Capture the cell that displays the provided text and extract its (x, y) central coordinate. 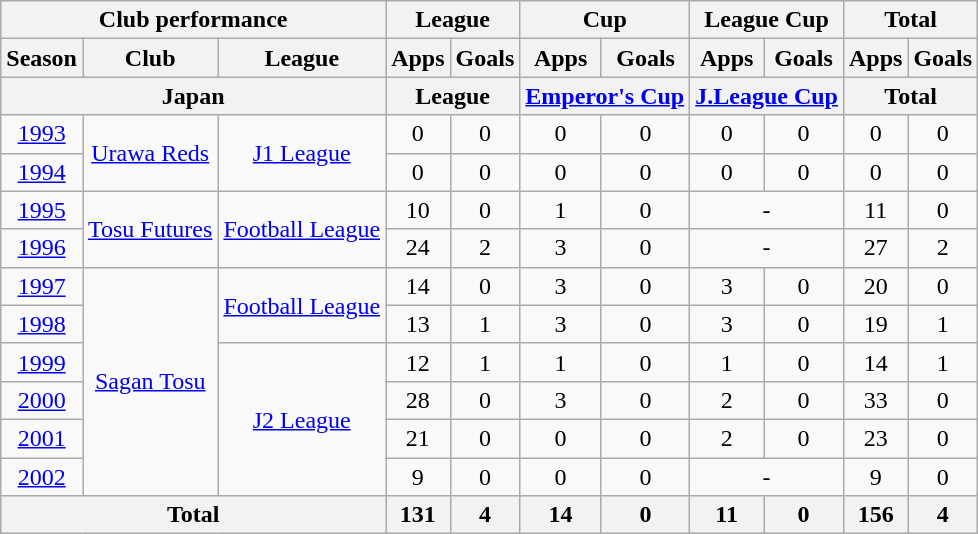
J1 League (302, 153)
Tosu Futures (150, 229)
Club performance (194, 20)
13 (418, 324)
J2 League (302, 419)
J.League Cup (767, 96)
10 (418, 210)
1993 (42, 134)
1994 (42, 172)
Season (42, 58)
2002 (42, 477)
1998 (42, 324)
33 (875, 400)
21 (418, 438)
131 (418, 515)
1999 (42, 362)
League Cup (767, 20)
24 (418, 248)
Cup (605, 20)
Emperor's Cup (605, 96)
156 (875, 515)
1996 (42, 248)
27 (875, 248)
19 (875, 324)
Sagan Tosu (150, 381)
28 (418, 400)
1997 (42, 286)
2000 (42, 400)
1995 (42, 210)
2001 (42, 438)
Japan (194, 96)
12 (418, 362)
Club (150, 58)
23 (875, 438)
20 (875, 286)
Urawa Reds (150, 153)
